For the text-containing cell, return its midpoint in (x, y) coordinate format. 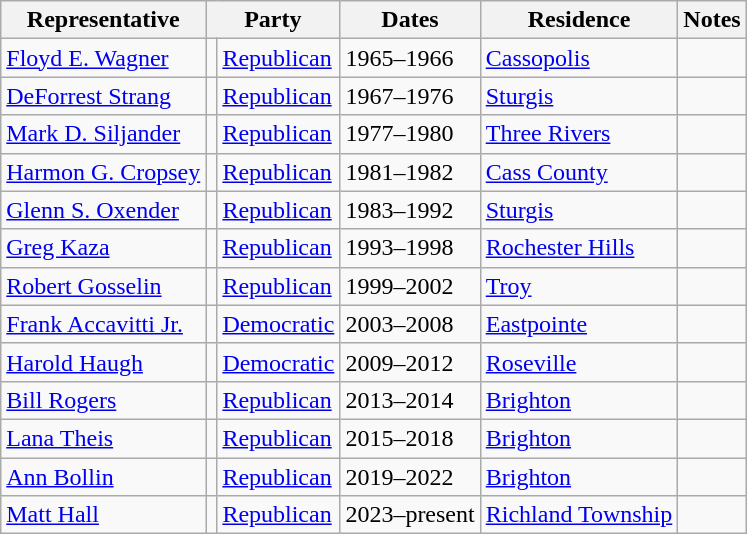
Floyd E. Wagner (104, 58)
Rochester Hills (579, 248)
1993–1998 (410, 248)
Robert Gosselin (104, 286)
1981–1982 (410, 172)
1977–1980 (410, 134)
Ann Bollin (104, 477)
Residence (579, 20)
Lana Theis (104, 438)
Mark D. Siljander (104, 134)
Harmon G. Cropsey (104, 172)
Party (273, 20)
1967–1976 (410, 96)
Dates (410, 20)
Representative (104, 20)
Greg Kaza (104, 248)
1983–1992 (410, 210)
1965–1966 (410, 58)
Richland Township (579, 515)
Matt Hall (104, 515)
Cass County (579, 172)
Frank Accavitti Jr. (104, 324)
Eastpointe (579, 324)
Notes (712, 20)
Roseville (579, 362)
Cassopolis (579, 58)
Glenn S. Oxender (104, 210)
Troy (579, 286)
Three Rivers (579, 134)
Harold Haugh (104, 362)
2019–2022 (410, 477)
2013–2014 (410, 400)
1999–2002 (410, 286)
2015–2018 (410, 438)
DeForrest Strang (104, 96)
2009–2012 (410, 362)
2023–present (410, 515)
2003–2008 (410, 324)
Bill Rogers (104, 400)
